Return the [X, Y] coordinate for the center point of the cell that contains the specified text.  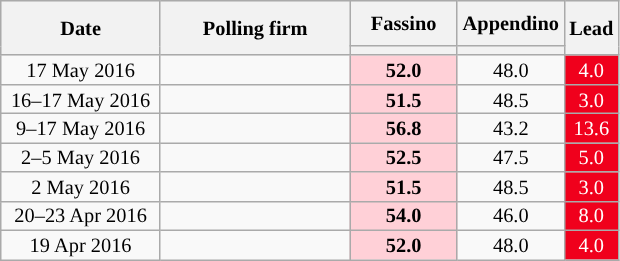
54.0 [404, 216]
5.0 [591, 156]
43.2 [510, 128]
47.5 [510, 156]
Fassino [404, 22]
Polling firm [255, 28]
Date [81, 28]
56.8 [404, 128]
19 Apr 2016 [81, 244]
52.5 [404, 156]
16–17 May 2016 [81, 98]
13.6 [591, 128]
Lead [591, 28]
8.0 [591, 216]
2–5 May 2016 [81, 156]
9–17 May 2016 [81, 128]
Appendino [510, 22]
46.0 [510, 216]
20–23 Apr 2016 [81, 216]
2 May 2016 [81, 186]
17 May 2016 [81, 70]
